Detect which cell encompasses the target text, then output its [x, y] center coordinate. 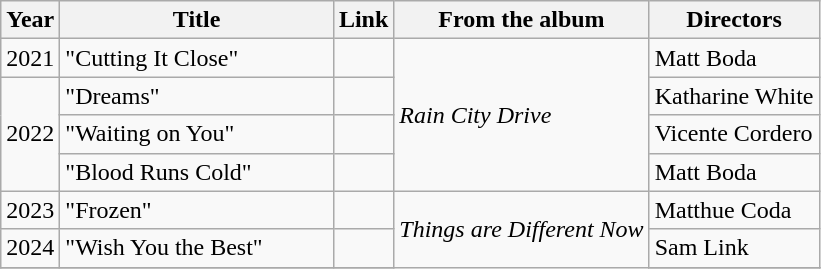
Rain City Drive [522, 115]
"Waiting on You" [197, 134]
2021 [30, 58]
Title [197, 20]
From the album [522, 20]
"Wish You the Best" [197, 248]
Vicente Cordero [734, 134]
Link [363, 20]
2024 [30, 248]
Matthue Coda [734, 210]
"Frozen" [197, 210]
Year [30, 20]
Directors [734, 20]
"Blood Runs Cold" [197, 172]
2022 [30, 134]
Things are Different Now [522, 229]
2023 [30, 210]
"Dreams" [197, 96]
"Cutting It Close" [197, 58]
Katharine White [734, 96]
Sam Link [734, 248]
